Detect which cell encompasses the target text, then output its (X, Y) center coordinate. 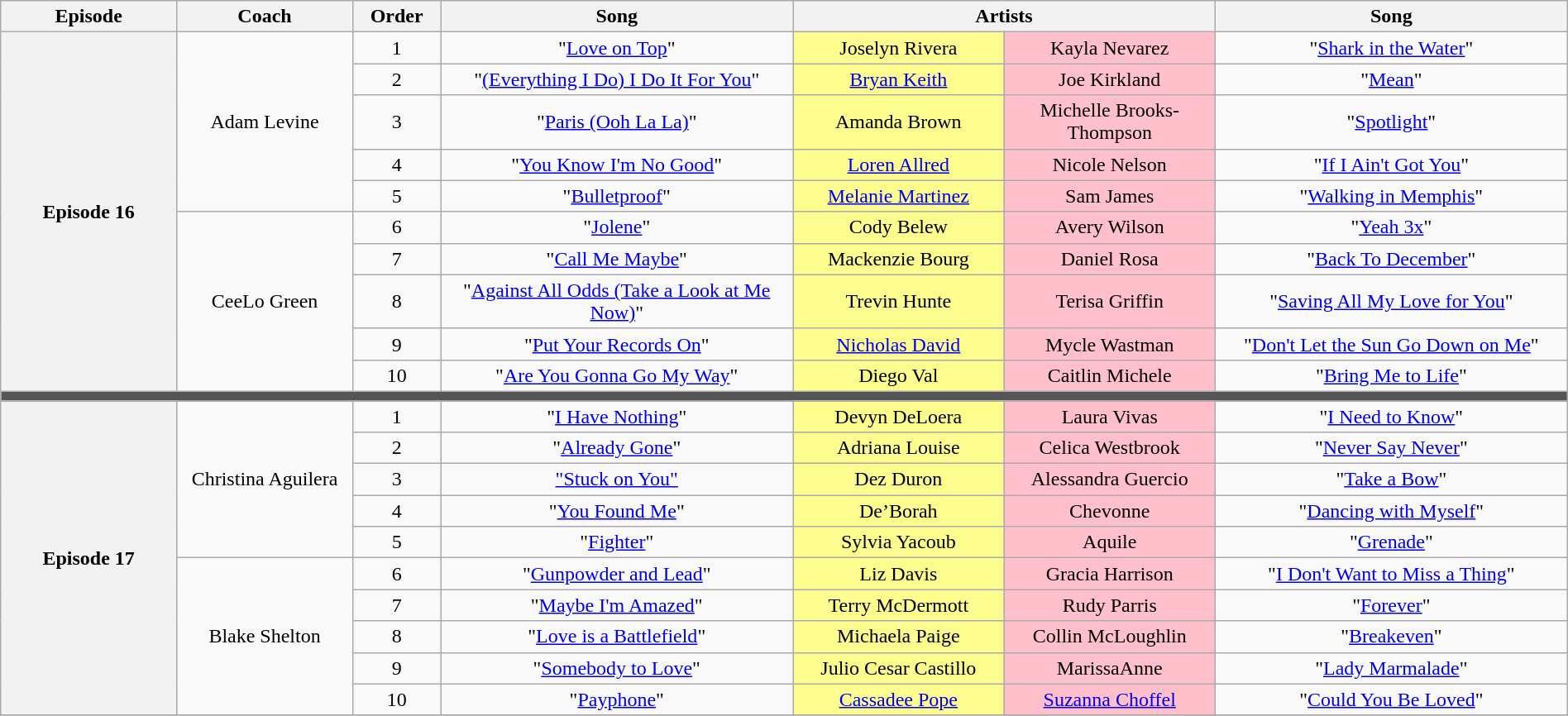
Christina Aguilera (265, 479)
"Lady Marmalade" (1391, 668)
"I Don't Want to Miss a Thing" (1391, 574)
Michelle Brooks-Thompson (1110, 122)
"You Found Me" (617, 511)
Celica Westbrook (1110, 448)
"Shark in the Water" (1391, 48)
Artists (1004, 17)
"Put Your Records On" (617, 344)
"Call Me Maybe" (617, 259)
Kayla Nevarez (1110, 48)
Chevonne (1110, 511)
MarissaAnne (1110, 668)
"I Have Nothing" (617, 416)
"Back To December" (1391, 259)
"Dancing with Myself" (1391, 511)
"I Need to Know" (1391, 416)
Laura Vivas (1110, 416)
"Walking in Memphis" (1391, 196)
Melanie Martinez (898, 196)
Sam James (1110, 196)
"Take a Bow" (1391, 480)
Devyn DeLoera (898, 416)
"Fighter" (617, 542)
"Spotlight" (1391, 122)
Trevin Hunte (898, 301)
Cassadee Pope (898, 699)
"Stuck on You" (617, 480)
"Jolene" (617, 227)
"Bulletproof" (617, 196)
Michaela Paige (898, 637)
"Payphone" (617, 699)
"Bring Me to Life" (1391, 375)
"Paris (Ooh La La)" (617, 122)
Amanda Brown (898, 122)
"Are You Gonna Go My Way" (617, 375)
"If I Ain't Got You" (1391, 165)
Order (396, 17)
Diego Val (898, 375)
"Never Say Never" (1391, 448)
Gracia Harrison (1110, 574)
Episode 16 (89, 212)
Dez Duron (898, 480)
"Love on Top" (617, 48)
Caitlin Michele (1110, 375)
Cody Belew (898, 227)
"Grenade" (1391, 542)
De’Borah (898, 511)
Coach (265, 17)
Mycle Wastman (1110, 344)
Rudy Parris (1110, 605)
"Gunpowder and Lead" (617, 574)
"Saving All My Love for You" (1391, 301)
Mackenzie Bourg (898, 259)
Bryan Keith (898, 79)
Daniel Rosa (1110, 259)
"Mean" (1391, 79)
Terisa Griffin (1110, 301)
"Already Gone" (617, 448)
"(Everything I Do) I Do It For You" (617, 79)
Suzanna Choffel (1110, 699)
Blake Shelton (265, 637)
Liz Davis (898, 574)
Joe Kirkland (1110, 79)
Loren Allred (898, 165)
Adriana Louise (898, 448)
Episode 17 (89, 557)
Joselyn Rivera (898, 48)
"Breakeven" (1391, 637)
Adam Levine (265, 122)
"Love is a Battlefield" (617, 637)
"Could You Be Loved" (1391, 699)
"Maybe I'm Amazed" (617, 605)
"Against All Odds (Take a Look at Me Now)" (617, 301)
"Yeah 3x" (1391, 227)
"Don't Let the Sun Go Down on Me" (1391, 344)
Aquile (1110, 542)
"Somebody to Love" (617, 668)
Terry McDermott (898, 605)
Sylvia Yacoub (898, 542)
Collin McLoughlin (1110, 637)
Avery Wilson (1110, 227)
Nicholas David (898, 344)
Alessandra Guercio (1110, 480)
Episode (89, 17)
"You Know I'm No Good" (617, 165)
Julio Cesar Castillo (898, 668)
"Forever" (1391, 605)
CeeLo Green (265, 301)
Nicole Nelson (1110, 165)
